Capture the cell that displays the provided text and extract its (X, Y) central coordinate. 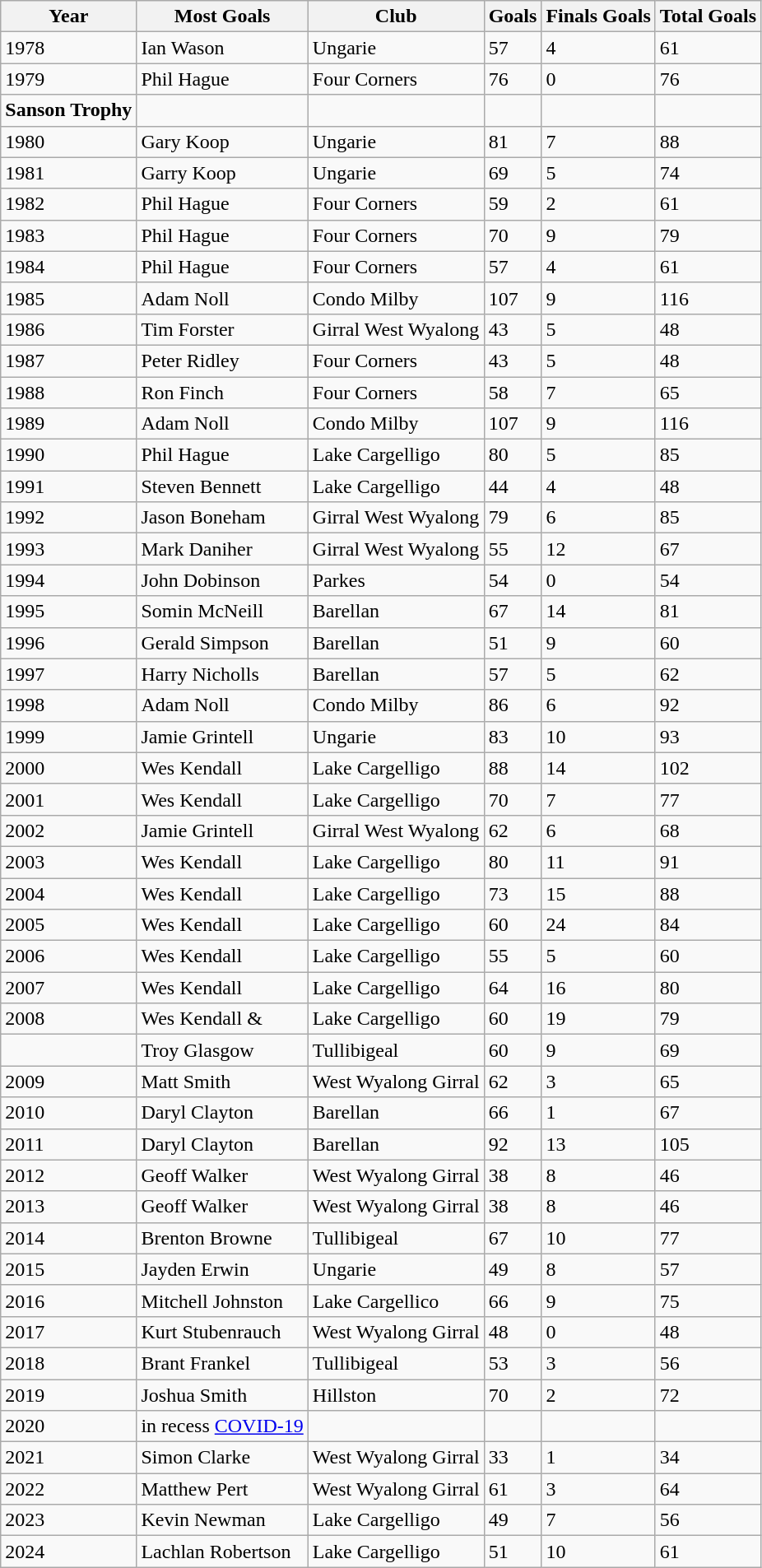
24 (598, 925)
2002 (69, 831)
2006 (69, 956)
19 (598, 1019)
Sanson Trophy (69, 110)
Garry Koop (222, 173)
11 (598, 862)
Total Goals (708, 16)
93 (708, 737)
Harry Nicholls (222, 674)
1979 (69, 79)
Kevin Newman (222, 1520)
1991 (69, 486)
Peter Ridley (222, 361)
73 (513, 893)
1987 (69, 361)
Simon Clarke (222, 1458)
2009 (69, 1082)
2024 (69, 1552)
2021 (69, 1458)
Matthew Pert (222, 1489)
Hillston (396, 1395)
Most Goals (222, 16)
12 (598, 549)
2018 (69, 1363)
Parkes (396, 580)
2004 (69, 893)
68 (708, 831)
1980 (69, 142)
15 (598, 893)
13 (598, 1144)
Ian Wason (222, 48)
83 (513, 737)
72 (708, 1395)
86 (513, 705)
Year (69, 16)
Kurt Stubenrauch (222, 1332)
2020 (69, 1426)
Goals (513, 16)
Tim Forster (222, 329)
Mitchell Johnston (222, 1300)
2005 (69, 925)
2014 (69, 1238)
2019 (69, 1395)
2022 (69, 1489)
2011 (69, 1144)
John Dobinson (222, 580)
2007 (69, 988)
Matt Smith (222, 1082)
44 (513, 486)
53 (513, 1363)
1989 (69, 424)
1988 (69, 393)
102 (708, 768)
2010 (69, 1113)
1995 (69, 612)
1985 (69, 298)
2016 (69, 1300)
2023 (69, 1520)
in recess COVID-19 (222, 1426)
Jason Boneham (222, 518)
59 (513, 204)
Troy Glasgow (222, 1050)
1992 (69, 518)
1982 (69, 204)
1998 (69, 705)
Finals Goals (598, 16)
2000 (69, 768)
58 (513, 393)
2008 (69, 1019)
Gary Koop (222, 142)
91 (708, 862)
Jayden Erwin (222, 1269)
2017 (69, 1332)
75 (708, 1300)
2012 (69, 1175)
Ron Finch (222, 393)
1981 (69, 173)
Mark Daniher (222, 549)
Gerald Simpson (222, 643)
Lake Cargellico (396, 1300)
1983 (69, 235)
1986 (69, 329)
1997 (69, 674)
74 (708, 173)
1996 (69, 643)
Brenton Browne (222, 1238)
Lachlan Robertson (222, 1552)
Club (396, 16)
33 (513, 1458)
1978 (69, 48)
105 (708, 1144)
2013 (69, 1207)
Brant Frankel (222, 1363)
16 (598, 988)
2015 (69, 1269)
1984 (69, 267)
1993 (69, 549)
1999 (69, 737)
84 (708, 925)
2003 (69, 862)
2001 (69, 799)
1990 (69, 455)
Wes Kendall & (222, 1019)
Somin McNeill (222, 612)
Joshua Smith (222, 1395)
1994 (69, 580)
Steven Bennett (222, 486)
34 (708, 1458)
